Provide the [x, y] coordinate of the cell's center where the given text is located.  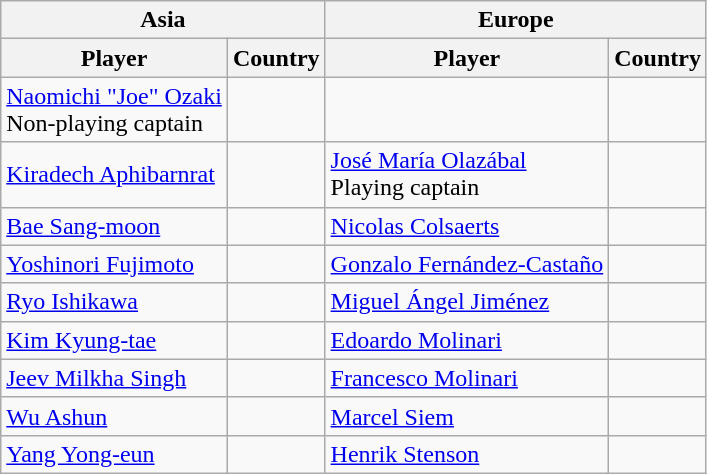
Yoshinori Fujimoto [114, 264]
Europe [516, 20]
Gonzalo Fernández-Castaño [467, 264]
Naomichi "Joe" OzakiNon-playing captain [114, 110]
Bae Sang-moon [114, 226]
Asia [163, 20]
Kim Kyung-tae [114, 340]
Kiradech Aphibarnrat [114, 174]
José María OlazábalPlaying captain [467, 174]
Miguel Ángel Jiménez [467, 302]
Francesco Molinari [467, 378]
Marcel Siem [467, 416]
Yang Yong-eun [114, 454]
Ryo Ishikawa [114, 302]
Nicolas Colsaerts [467, 226]
Edoardo Molinari [467, 340]
Jeev Milkha Singh [114, 378]
Henrik Stenson [467, 454]
Wu Ashun [114, 416]
